Provide the (X, Y) coordinate of the cell's center where the given text is located.  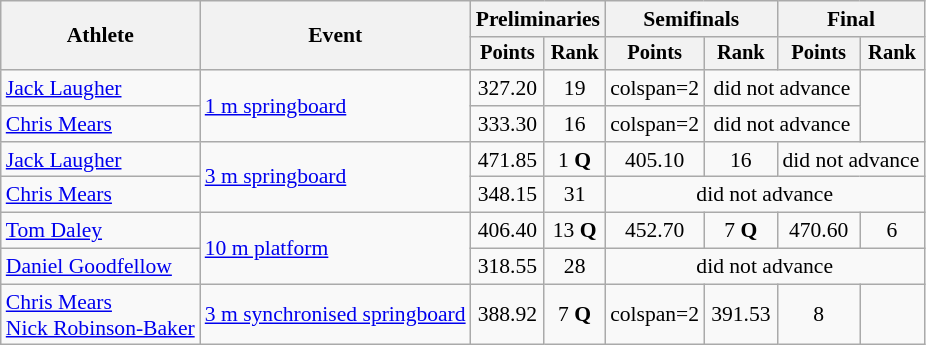
333.30 (508, 124)
Preliminaries (538, 19)
348.15 (508, 195)
470.60 (819, 231)
Chris MearsNick Robinson-Baker (100, 314)
471.85 (508, 160)
1 Q (574, 160)
388.92 (508, 314)
452.70 (654, 231)
Final (852, 19)
3 m synchronised springboard (336, 314)
6 (892, 231)
327.20 (508, 88)
Tom Daley (100, 231)
391.53 (740, 314)
8 (819, 314)
3 m springboard (336, 178)
13 Q (574, 231)
28 (574, 267)
Semifinals (691, 19)
Athlete (100, 36)
406.40 (508, 231)
19 (574, 88)
405.10 (654, 160)
1 m springboard (336, 106)
10 m platform (336, 248)
318.55 (508, 267)
Event (336, 36)
31 (574, 195)
Daniel Goodfellow (100, 267)
